Identify which cell holds the provided text, then report its [x, y] central coordinate. 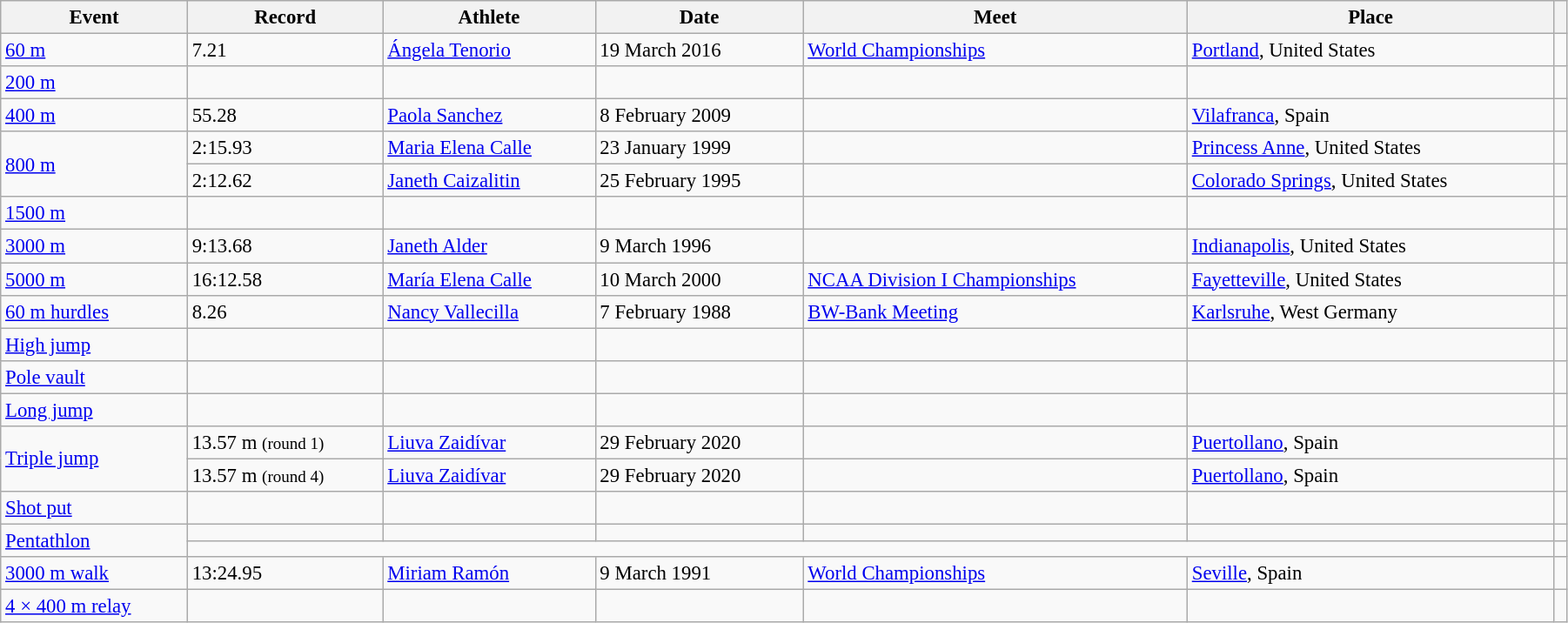
Athlete [489, 17]
Princess Anne, United States [1370, 148]
13:24.95 [285, 573]
9 March 1991 [700, 573]
7.21 [285, 50]
19 March 2016 [700, 50]
16:12.58 [285, 279]
60 m hurdles [94, 311]
Ángela Tenorio [489, 50]
3000 m walk [94, 573]
Fayetteville, United States [1370, 279]
2:12.62 [285, 181]
NCAA Division I Championships [995, 279]
Seville, Spain [1370, 573]
Pentathlon [94, 540]
7 February 1988 [700, 311]
Nancy Vallecilla [489, 311]
Date [700, 17]
Maria Elena Calle [489, 148]
Paola Sanchez [489, 116]
Event [94, 17]
Janeth Caizalitin [489, 181]
13.57 m (round 1) [285, 443]
13.57 m (round 4) [285, 475]
1500 m [94, 213]
55.28 [285, 116]
9 March 1996 [700, 246]
10 March 2000 [700, 279]
Colorado Springs, United States [1370, 181]
High jump [94, 345]
8.26 [285, 311]
Shot put [94, 508]
Karlsruhe, West Germany [1370, 311]
4 × 400 m relay [94, 606]
Triple jump [94, 459]
Vilafranca, Spain [1370, 116]
Janeth Alder [489, 246]
200 m [94, 83]
Indianapolis, United States [1370, 246]
Meet [995, 17]
Place [1370, 17]
Portland, United States [1370, 50]
Miriam Ramón [489, 573]
María Elena Calle [489, 279]
Pole vault [94, 377]
5000 m [94, 279]
3000 m [94, 246]
23 January 1999 [700, 148]
800 m [94, 164]
9:13.68 [285, 246]
Long jump [94, 410]
25 February 1995 [700, 181]
60 m [94, 50]
BW-Bank Meeting [995, 311]
400 m [94, 116]
2:15.93 [285, 148]
8 February 2009 [700, 116]
Record [285, 17]
